Return the [X, Y] coordinate for the center point of the cell that contains the specified text.  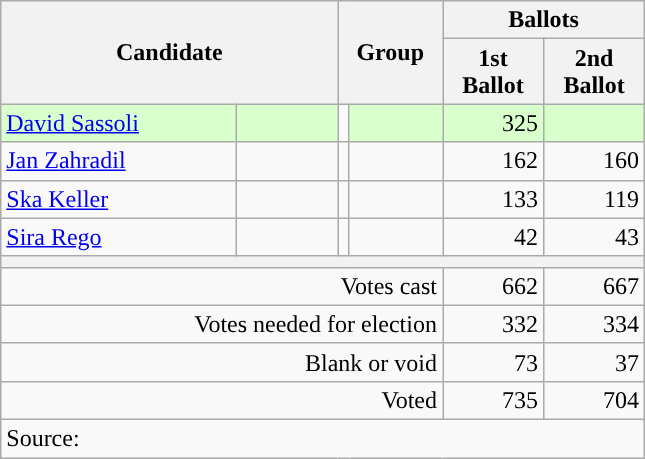
325 [492, 123]
Votes cast [222, 286]
Sira Rego [119, 237]
Ballots [543, 20]
43 [594, 237]
662 [492, 286]
667 [594, 286]
735 [492, 400]
Source: [323, 438]
1st Ballot [492, 72]
334 [594, 324]
37 [594, 362]
73 [492, 362]
Candidate [170, 52]
Ska Keller [119, 199]
David Sassoli [119, 123]
704 [594, 400]
133 [492, 199]
Group [390, 52]
332 [492, 324]
42 [492, 237]
Voted [222, 400]
Jan Zahradil [119, 161]
162 [492, 161]
Votes needed for election [222, 324]
119 [594, 199]
2nd Ballot [594, 72]
160 [594, 161]
Blank or void [222, 362]
